Scan for the cell matching the given text and deliver its (X, Y) coordinate at center. 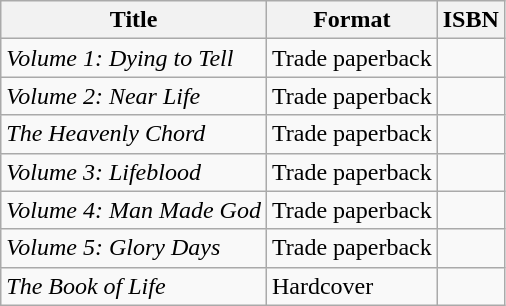
Volume 5: Glory Days (134, 248)
ISBN (470, 20)
Volume 3: Lifeblood (134, 172)
Volume 4: Man Made God (134, 210)
Format (352, 20)
Title (134, 20)
The Book of Life (134, 286)
The Heavenly Chord (134, 134)
Volume 1: Dying to Tell (134, 58)
Volume 2: Near Life (134, 96)
Hardcover (352, 286)
